Scan for the cell matching the given text and deliver its [X, Y] coordinate at center. 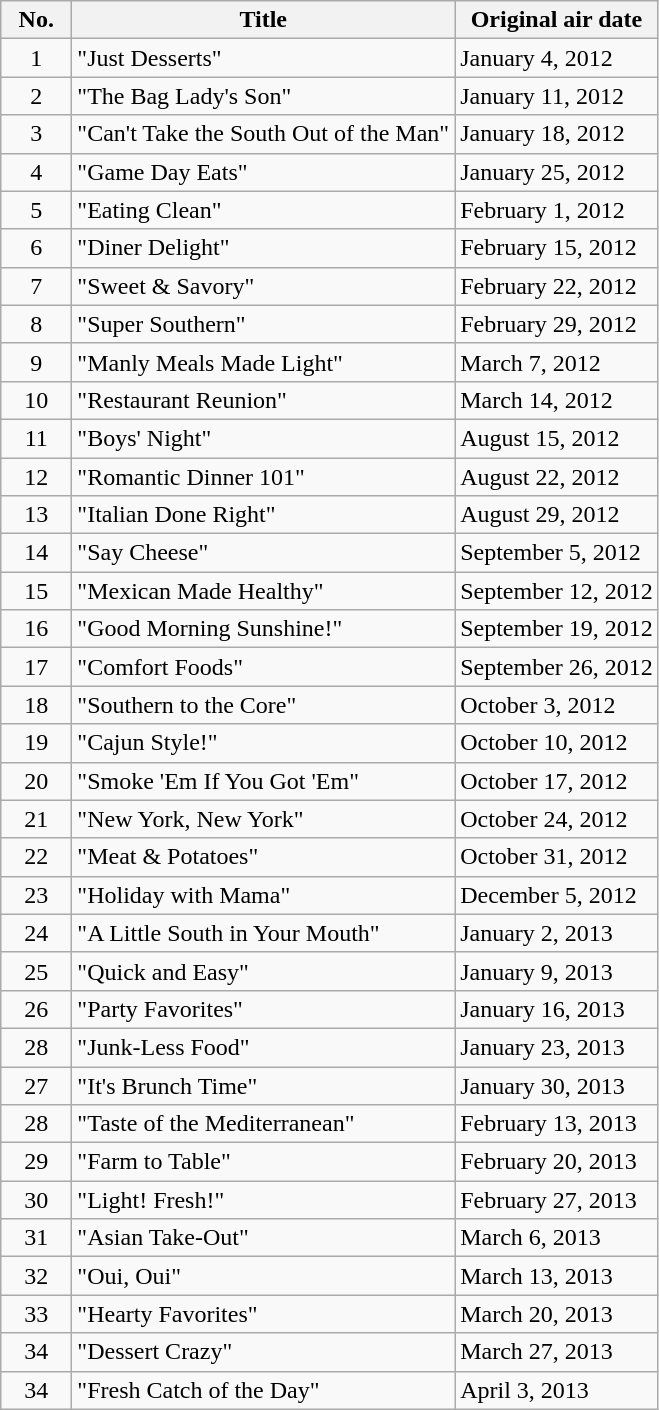
"Cajun Style!" [264, 743]
"Southern to the Core" [264, 705]
"Eating Clean" [264, 210]
January 16, 2013 [557, 1009]
"Diner Delight" [264, 248]
"Meat & Potatoes" [264, 857]
February 27, 2013 [557, 1200]
January 30, 2013 [557, 1085]
17 [36, 667]
"Boys' Night" [264, 438]
"Light! Fresh!" [264, 1200]
January 9, 2013 [557, 971]
"Comfort Foods" [264, 667]
October 10, 2012 [557, 743]
October 17, 2012 [557, 781]
16 [36, 629]
"Smoke 'Em If You Got 'Em" [264, 781]
"Hearty Favorites" [264, 1314]
February 1, 2012 [557, 210]
"Junk-Less Food" [264, 1047]
23 [36, 895]
8 [36, 324]
October 24, 2012 [557, 819]
October 3, 2012 [557, 705]
February 13, 2013 [557, 1124]
"Asian Take-Out" [264, 1238]
August 15, 2012 [557, 438]
"Quick and Easy" [264, 971]
30 [36, 1200]
7 [36, 286]
"Good Morning Sunshine!" [264, 629]
No. [36, 20]
6 [36, 248]
3 [36, 134]
January 2, 2013 [557, 933]
"The Bag Lady's Son" [264, 96]
"Dessert Crazy" [264, 1352]
March 13, 2013 [557, 1276]
Original air date [557, 20]
December 5, 2012 [557, 895]
Title [264, 20]
"Manly Meals Made Light" [264, 362]
September 26, 2012 [557, 667]
"It's Brunch Time" [264, 1085]
"A Little South in Your Mouth" [264, 933]
October 31, 2012 [557, 857]
11 [36, 438]
19 [36, 743]
September 12, 2012 [557, 591]
January 23, 2013 [557, 1047]
"Can't Take the South Out of the Man" [264, 134]
"Party Favorites" [264, 1009]
January 4, 2012 [557, 58]
"Mexican Made Healthy" [264, 591]
2 [36, 96]
24 [36, 933]
22 [36, 857]
"Oui, Oui" [264, 1276]
September 5, 2012 [557, 553]
"Sweet & Savory" [264, 286]
February 20, 2013 [557, 1162]
January 11, 2012 [557, 96]
January 25, 2012 [557, 172]
"Italian Done Right" [264, 515]
August 22, 2012 [557, 477]
"Farm to Table" [264, 1162]
January 18, 2012 [557, 134]
August 29, 2012 [557, 515]
21 [36, 819]
"Restaurant Reunion" [264, 400]
12 [36, 477]
"Just Desserts" [264, 58]
"Say Cheese" [264, 553]
February 22, 2012 [557, 286]
4 [36, 172]
"Holiday with Mama" [264, 895]
9 [36, 362]
"Super Southern" [264, 324]
1 [36, 58]
"Romantic Dinner 101" [264, 477]
March 14, 2012 [557, 400]
29 [36, 1162]
"Game Day Eats" [264, 172]
20 [36, 781]
March 6, 2013 [557, 1238]
September 19, 2012 [557, 629]
13 [36, 515]
31 [36, 1238]
18 [36, 705]
32 [36, 1276]
"Fresh Catch of the Day" [264, 1390]
33 [36, 1314]
25 [36, 971]
March 27, 2013 [557, 1352]
February 29, 2012 [557, 324]
27 [36, 1085]
14 [36, 553]
"New York, New York" [264, 819]
March 20, 2013 [557, 1314]
March 7, 2012 [557, 362]
April 3, 2013 [557, 1390]
5 [36, 210]
February 15, 2012 [557, 248]
15 [36, 591]
"Taste of the Mediterranean" [264, 1124]
26 [36, 1009]
10 [36, 400]
